Search for the cell housing the specified text and yield its (x, y) center coordinate. 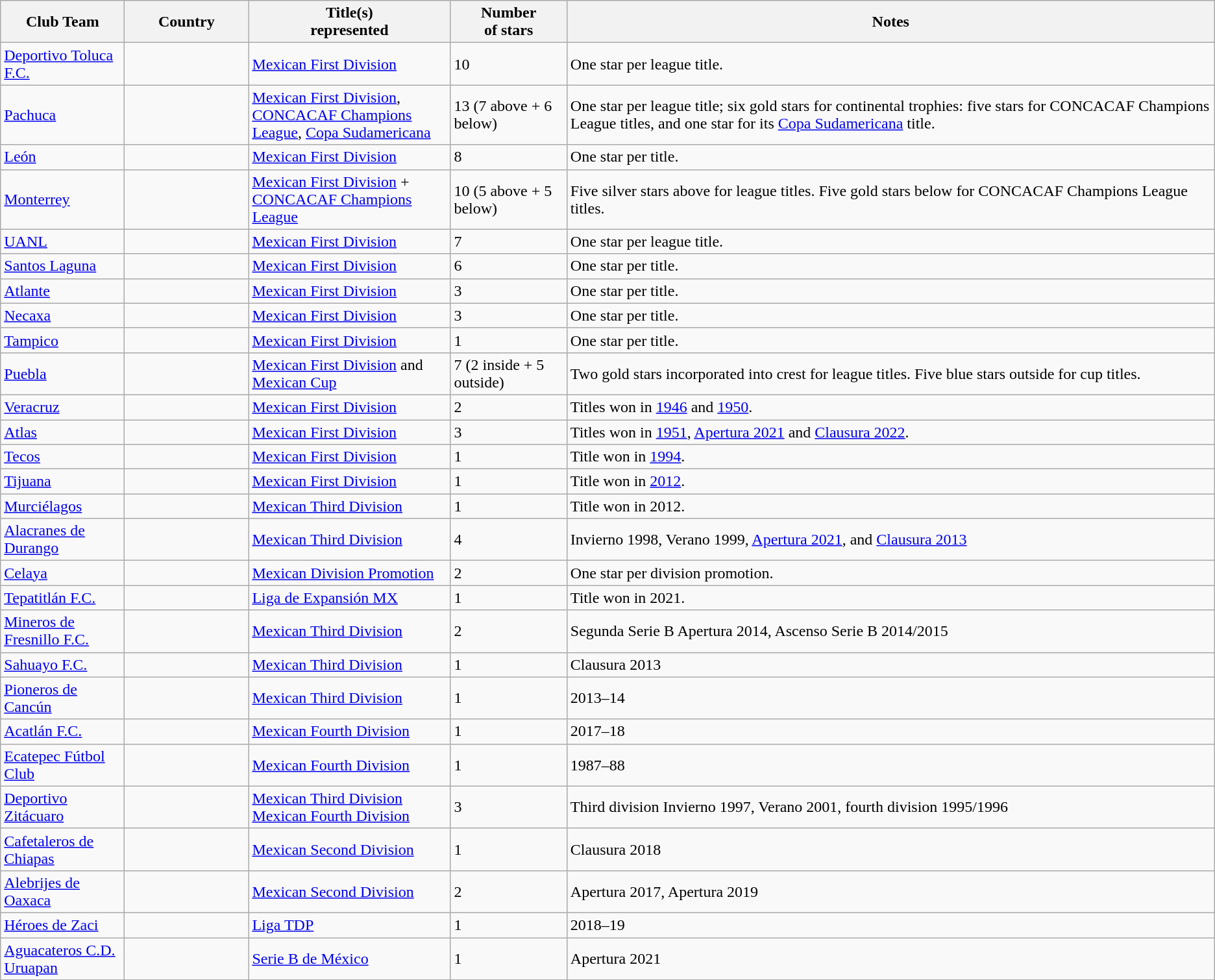
Country (187, 22)
Mexican First Division, CONCACAF Champions League, Copa Sudamericana (349, 115)
4 (509, 540)
Apertura 2017, Apertura 2019 (890, 892)
Clausura 2013 (890, 665)
Numberof stars (509, 22)
Veracruz (62, 407)
Titles won in 1946 and 1950. (890, 407)
Aguacateros C.D. Uruapan (62, 958)
Atlante (62, 291)
6 (509, 266)
Deportivo Toluca F.C. (62, 64)
Mineros de Fresnillo F.C. (62, 631)
UANL (62, 241)
Liga TDP (349, 925)
Club Team (62, 22)
Celaya (62, 573)
2013–14 (890, 698)
8 (509, 157)
Apertura 2021 (890, 958)
Sahuayo F.C. (62, 665)
Cafetaleros de Chiapas (62, 849)
Héroes de Zaci (62, 925)
1987–88 (890, 765)
Liga de Expansión MX (349, 598)
Alebrijes de Oaxaca (62, 892)
Invierno 1998, Verano 1999, Apertura 2021, and Clausura 2013 (890, 540)
Third division Invierno 1997, Verano 2001, fourth division 1995/1996 (890, 807)
Titles won in 1951, Apertura 2021 and Clausura 2022. (890, 432)
Pachuca (62, 115)
13 (7 above + 6 below) (509, 115)
Atlas (62, 432)
Title won in 2021. (890, 598)
2018–19 (890, 925)
Deportivo Zitácuaro (62, 807)
Tampico (62, 340)
2017–18 (890, 731)
Serie B de México (349, 958)
Two gold stars incorporated into crest for league titles. Five blue stars outside for cup titles. (890, 374)
Tijuana (62, 482)
Puebla (62, 374)
Title(s)represented (349, 22)
10 (5 above + 5 below) (509, 199)
Acatlán F.C. (62, 731)
Ecatepec Fútbol Club (62, 765)
Mexican Third Division Mexican Fourth Division (349, 807)
Notes (890, 22)
Mexican First Division and Mexican Cup (349, 374)
Monterrey (62, 199)
7 (2 inside + 5 outside) (509, 374)
Necaxa (62, 315)
One star per division promotion. (890, 573)
Five silver stars above for league titles. Five gold stars below for CONCACAF Champions League titles. (890, 199)
Mexican First Division + CONCACAF Champions League (349, 199)
Pioneros de Cancún (62, 698)
Alacranes de Durango (62, 540)
10 (509, 64)
Mexican Division Promotion (349, 573)
Tecos (62, 457)
Murciélagos (62, 506)
Tepatitlán F.C. (62, 598)
Segunda Serie B Apertura 2014, Ascenso Serie B 2014/2015 (890, 631)
León (62, 157)
Clausura 2018 (890, 849)
Title won in 1994. (890, 457)
7 (509, 241)
Santos Laguna (62, 266)
